Return [X, Y] of the center of cell containing provided text 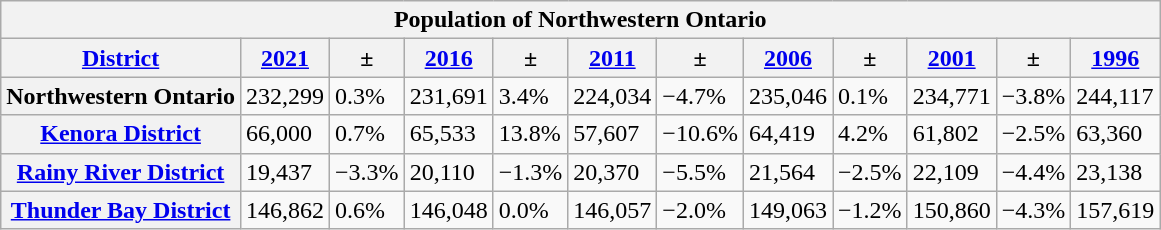
Northwestern Ontario [121, 96]
4.2% [870, 134]
3.4% [530, 96]
64,419 [788, 134]
−3.8% [1034, 96]
232,299 [284, 96]
22,109 [952, 172]
20,110 [448, 172]
−1.2% [870, 210]
2006 [788, 58]
66,000 [284, 134]
20,370 [612, 172]
2011 [612, 58]
244,117 [1116, 96]
0.0% [530, 210]
2021 [284, 58]
−5.5% [700, 172]
23,138 [1116, 172]
65,533 [448, 134]
21,564 [788, 172]
146,862 [284, 210]
234,771 [952, 96]
−1.3% [530, 172]
57,607 [612, 134]
157,619 [1116, 210]
0.6% [368, 210]
146,057 [612, 210]
Kenora District [121, 134]
146,048 [448, 210]
2001 [952, 58]
Population of Northwestern Ontario [580, 20]
Rainy River District [121, 172]
0.1% [870, 96]
Thunder Bay District [121, 210]
150,860 [952, 210]
−2.0% [700, 210]
224,034 [612, 96]
13.8% [530, 134]
0.7% [368, 134]
19,437 [284, 172]
0.3% [368, 96]
District [121, 58]
231,691 [448, 96]
−3.3% [368, 172]
235,046 [788, 96]
149,063 [788, 210]
−10.6% [700, 134]
61,802 [952, 134]
1996 [1116, 58]
−4.7% [700, 96]
2016 [448, 58]
−4.3% [1034, 210]
63,360 [1116, 134]
−4.4% [1034, 172]
